Detect which cell encompasses the target text, then output its [X, Y] center coordinate. 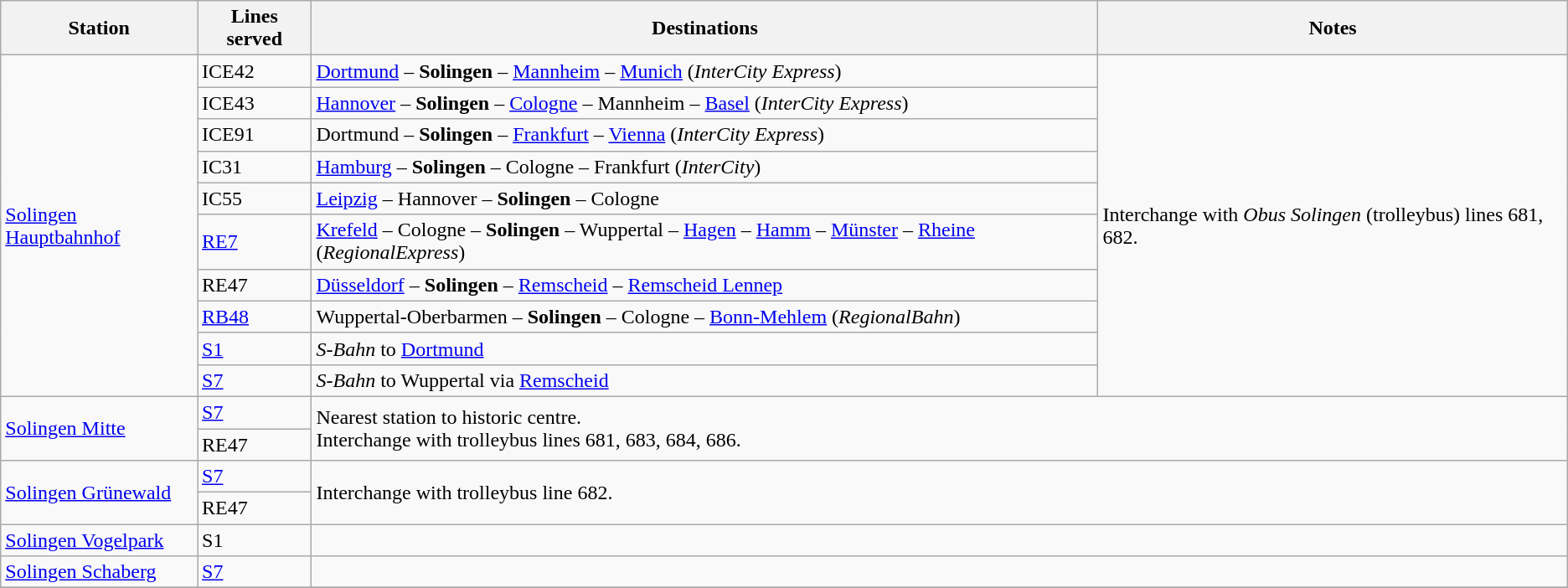
Düsseldorf – Solingen – Remscheid – Remscheid Lennep [705, 285]
Destinations [705, 28]
IC31 [255, 167]
Station [99, 28]
IC55 [255, 199]
Hamburg – Solingen – Cologne – Frankfurt (InterCity) [705, 167]
Nearest station to historic centre.Interchange with trolleybus lines 681, 683, 684, 686. [940, 428]
RB48 [255, 317]
RE7 [255, 241]
Wuppertal-Oberbarmen – Solingen – Cologne – Bonn-Mehlem (RegionalBahn) [705, 317]
Dortmund – Solingen – Mannheim – Munich (InterCity Express) [705, 71]
ICE43 [255, 103]
Solingen Mitte [99, 428]
Leipzig – Hannover – Solingen – Cologne [705, 199]
ICE91 [255, 135]
Dortmund – Solingen – Frankfurt – Vienna (InterCity Express) [705, 135]
Solingen Grünewald [99, 493]
Interchange with Obus Solingen (trolleybus) lines 681, 682. [1333, 226]
Krefeld – Cologne – Solingen – Wuppertal – Hagen – Hamm – Münster – Rheine (RegionalExpress) [705, 241]
ICE42 [255, 71]
S-Bahn to Dortmund [705, 348]
Solingen Vogelpark [99, 540]
S-Bahn to Wuppertal via Remscheid [705, 380]
Interchange with trolleybus line 682. [940, 493]
Notes [1333, 28]
Lines served [255, 28]
Hannover – Solingen – Cologne – Mannheim – Basel (InterCity Express) [705, 103]
Solingen Schaberg [99, 572]
Solingen Hauptbahnhof [99, 226]
